Determine the [X, Y] coordinate at the center of the cell enclosing the given text.  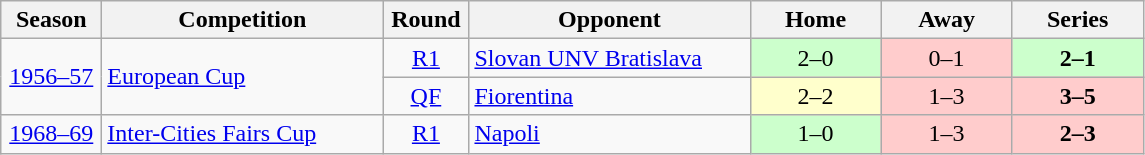
1968–69 [52, 134]
1–0 [816, 134]
Competition [242, 20]
Round [426, 20]
3–5 [1078, 96]
Inter-Cities Fairs Cup [242, 134]
QF [426, 96]
Opponent [610, 20]
Fiorentina [610, 96]
European Cup [242, 77]
2–0 [816, 58]
Series [1078, 20]
1956–57 [52, 77]
2–3 [1078, 134]
Napoli [610, 134]
2–1 [1078, 58]
Season [52, 20]
2–2 [816, 96]
Away [946, 20]
Slovan UNV Bratislava [610, 58]
0–1 [946, 58]
Home [816, 20]
